Identify which cell holds the provided text, then report its [x, y] central coordinate. 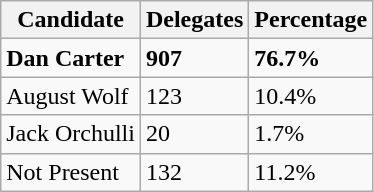
Candidate [71, 20]
10.4% [311, 96]
907 [194, 58]
11.2% [311, 172]
Jack Orchulli [71, 134]
76.7% [311, 58]
August Wolf [71, 96]
132 [194, 172]
Dan Carter [71, 58]
1.7% [311, 134]
Percentage [311, 20]
Not Present [71, 172]
20 [194, 134]
123 [194, 96]
Delegates [194, 20]
